Pinpoint the cell where the given text exists, returning its (X, Y) midpoint coordinate. 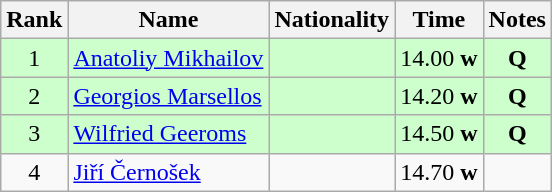
Nationality (332, 20)
4 (34, 172)
14.70 w (439, 172)
2 (34, 96)
Time (439, 20)
Rank (34, 20)
Jiří Černošek (168, 172)
1 (34, 58)
14.00 w (439, 58)
Name (168, 20)
Wilfried Geeroms (168, 134)
14.50 w (439, 134)
Notes (517, 20)
Georgios Marsellos (168, 96)
3 (34, 134)
14.20 w (439, 96)
Anatoliy Mikhailov (168, 58)
